Return [x, y] of the center of cell containing provided text 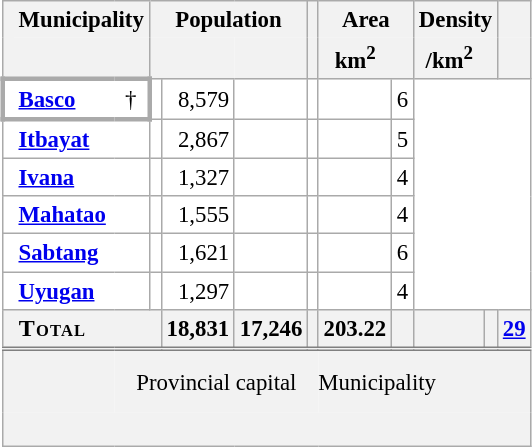
8,579 [198, 100]
1,555 [198, 215]
Mahatao [82, 215]
29 [514, 329]
† [132, 100]
Sabtang [82, 253]
2,867 [198, 140]
Provincial capital [216, 381]
Basco [64, 100]
5 [403, 140]
203.22 [354, 329]
18,831 [198, 329]
Ivana [82, 178]
Area [366, 20]
Itbayat [82, 140]
Total [88, 329]
Population [228, 20]
/km2 [450, 58]
km2 [354, 58]
1,621 [198, 253]
1,327 [198, 178]
1,297 [198, 291]
Uyugan [82, 291]
Density [456, 20]
17,246 [270, 329]
